Detect which cell encompasses the target text, then output its [x, y] center coordinate. 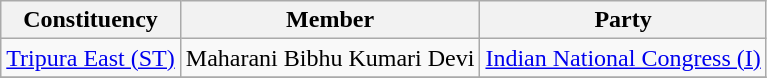
Member [330, 20]
Party [623, 20]
Constituency [91, 20]
Indian National Congress (I) [623, 58]
Maharani Bibhu Kumari Devi [330, 58]
Tripura East (ST) [91, 58]
